Capture the cell that displays the provided text and extract its (x, y) central coordinate. 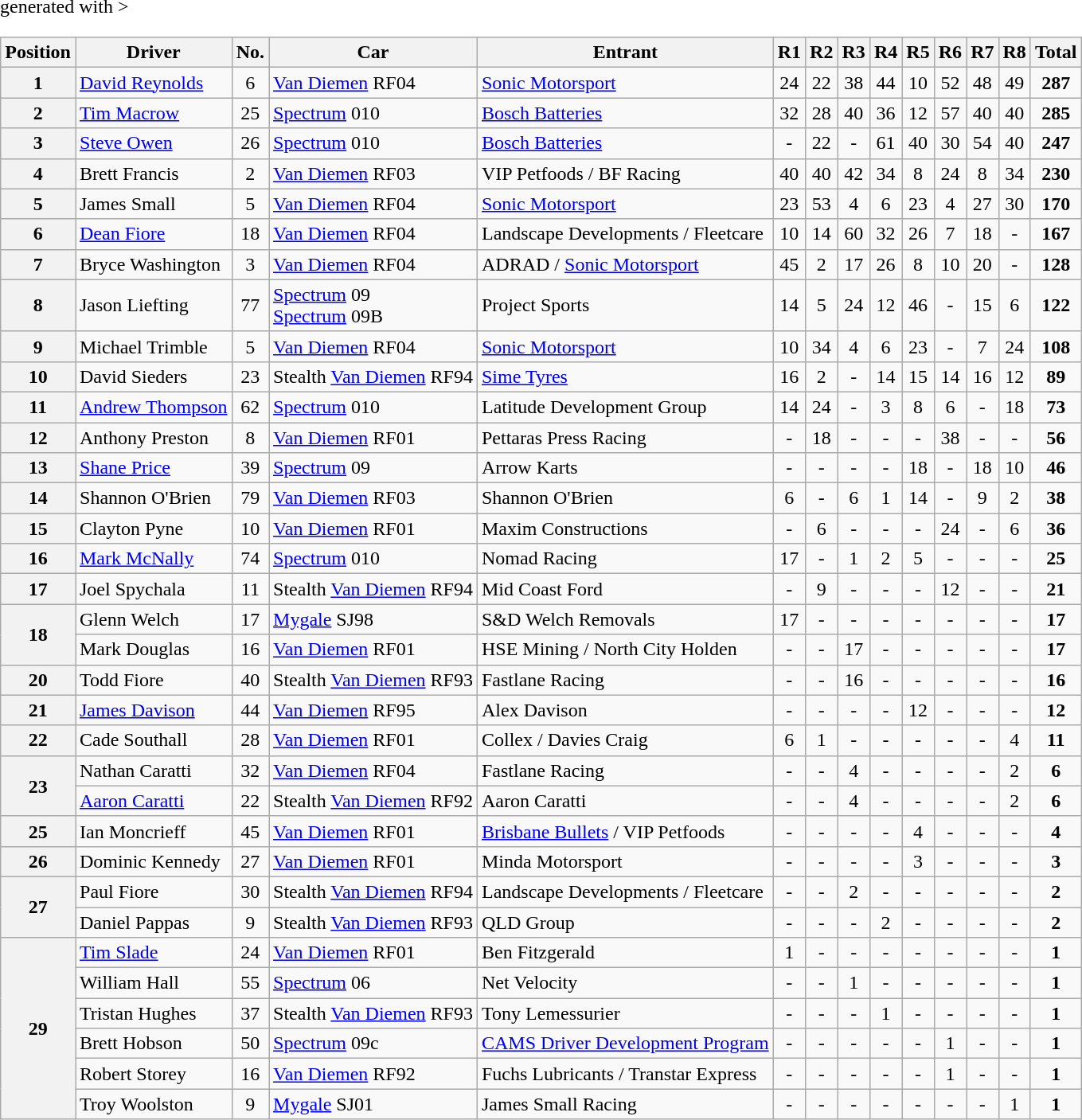
Brett Hobson (153, 1044)
Andrew Thompson (153, 407)
Van Diemen RF92 (373, 1074)
Mid Coast Ford (625, 589)
R1 (789, 53)
Total (1056, 53)
R2 (822, 53)
77 (250, 306)
Driver (153, 53)
No. (250, 53)
Steve Owen (153, 143)
167 (1056, 234)
Glenn Welch (153, 619)
Mygale SJ01 (373, 1104)
VIP Petfoods / BF Racing (625, 174)
Todd Fiore (153, 680)
39 (250, 468)
Nathan Caratti (153, 771)
Car (373, 53)
CAMS Driver Development Program (625, 1044)
42 (853, 174)
122 (1056, 306)
Joel Spychala (153, 589)
Fuchs Lubricants / Transtar Express (625, 1074)
Brett Francis (153, 174)
Daniel Pappas (153, 923)
Stealth Van Diemen RF92 (373, 801)
Jason Liefting (153, 306)
48 (982, 83)
Collex / Davies Craig (625, 740)
James Small (153, 204)
247 (1056, 143)
50 (250, 1044)
13 (38, 468)
Ben Fitzgerald (625, 953)
R3 (853, 53)
Cade Southall (153, 740)
Tim Macrow (153, 113)
56 (1056, 437)
Tim Slade (153, 953)
53 (822, 204)
128 (1056, 264)
Shane Price (153, 468)
Dominic Kennedy (153, 861)
David Reynolds (153, 83)
R4 (885, 53)
Pettaras Press Racing (625, 437)
Bryce Washington (153, 264)
Tony Lemessurier (625, 1013)
Sime Tyres (625, 377)
Mark McNally (153, 559)
Dean Fiore (153, 234)
Spectrum 09c (373, 1044)
37 (250, 1013)
89 (1056, 377)
Brisbane Bullets / VIP Petfoods (625, 831)
ADRAD / Sonic Motorsport (625, 264)
Arrow Karts (625, 468)
William Hall (153, 983)
HSE Mining / North City Holden (625, 650)
285 (1056, 113)
S&D Welch Removals (625, 619)
Van Diemen RF95 (373, 710)
Entrant (625, 53)
57 (950, 113)
Maxim Constructions (625, 529)
James Small Racing (625, 1104)
Mygale SJ98 (373, 619)
287 (1056, 83)
Project Sports (625, 306)
108 (1056, 346)
230 (1056, 174)
Ian Moncrieff (153, 831)
49 (1014, 83)
Spectrum 06 (373, 983)
James Davison (153, 710)
R7 (982, 53)
Position (38, 53)
Latitude Development Group (625, 407)
79 (250, 498)
R5 (918, 53)
74 (250, 559)
60 (853, 234)
62 (250, 407)
54 (982, 143)
29 (38, 1028)
73 (1056, 407)
Michael Trimble (153, 346)
Nomad Racing (625, 559)
Mark Douglas (153, 650)
Spectrum 09 (373, 468)
David Sieders (153, 377)
170 (1056, 204)
QLD Group (625, 923)
Troy Woolston (153, 1104)
Paul Fiore (153, 892)
55 (250, 983)
R6 (950, 53)
52 (950, 83)
Tristan Hughes (153, 1013)
Alex Davison (625, 710)
Minda Motorsport (625, 861)
Spectrum 09 Spectrum 09B (373, 306)
61 (885, 143)
Net Velocity (625, 983)
R8 (1014, 53)
Clayton Pyne (153, 529)
Robert Storey (153, 1074)
Anthony Preston (153, 437)
